For the text-containing cell, return its midpoint in [X, Y] coordinate format. 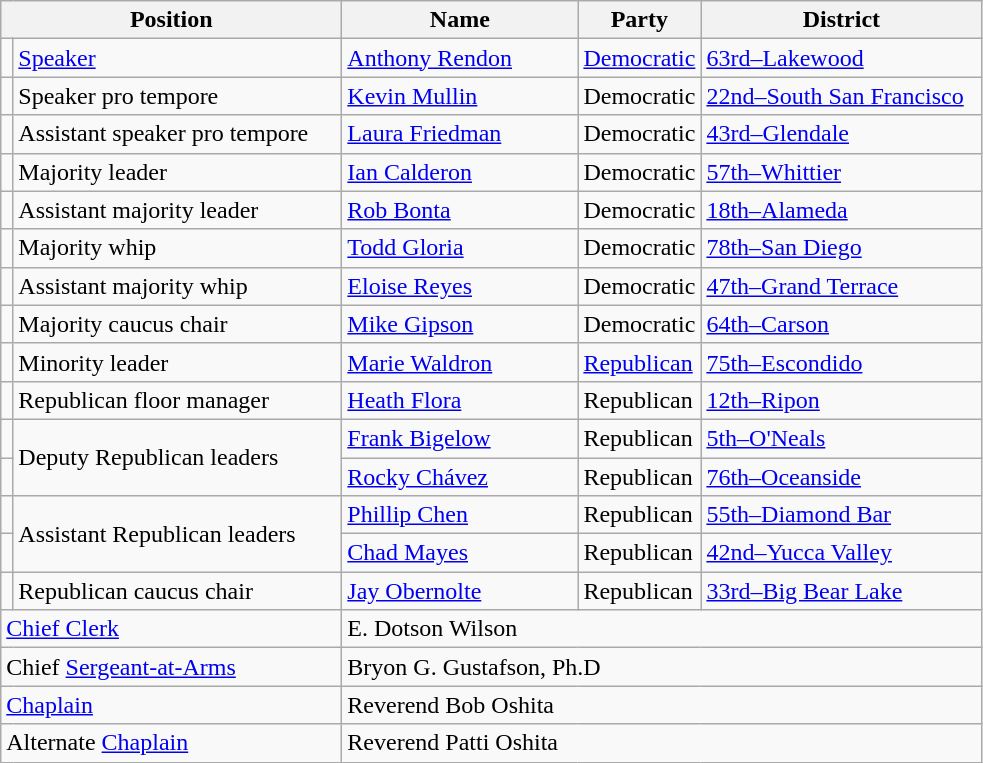
Chad Mayes [460, 553]
Chief Clerk [172, 629]
Position [172, 20]
Anthony Rendon [460, 58]
5th–O'Neals [842, 438]
Frank Bigelow [460, 438]
78th–San Diego [842, 248]
Assistant majority leader [178, 210]
Laura Friedman [460, 134]
22nd–South San Francisco [842, 96]
Minority leader [178, 362]
Assistant Republican leaders [178, 534]
Deputy Republican leaders [178, 457]
E. Dotson Wilson [662, 629]
Rob Bonta [460, 210]
Mike Gipson [460, 324]
43rd–Glendale [842, 134]
Chief Sergeant-at-Arms [172, 667]
Republican floor manager [178, 400]
63rd–Lakewood [842, 58]
Majority whip [178, 248]
42nd–Yucca Valley [842, 553]
76th–Oceanside [842, 477]
Assistant speaker pro tempore [178, 134]
Party [640, 20]
Speaker pro tempore [178, 96]
Chaplain [172, 705]
Reverend Patti Oshita [662, 743]
Bryon G. Gustafson, Ph.D [662, 667]
Phillip Chen [460, 515]
47th–Grand Terrace [842, 286]
Heath Flora [460, 400]
Assistant majority whip [178, 286]
Alternate Chaplain [172, 743]
Majority caucus chair [178, 324]
Reverend Bob Oshita [662, 705]
Rocky Chávez [460, 477]
Eloise Reyes [460, 286]
Republican caucus chair [178, 591]
57th–Whittier [842, 172]
55th–Diamond Bar [842, 515]
18th–Alameda [842, 210]
75th–Escondido [842, 362]
33rd–Big Bear Lake [842, 591]
64th–Carson [842, 324]
Jay Obernolte [460, 591]
Todd Gloria [460, 248]
District [842, 20]
Name [460, 20]
12th–Ripon [842, 400]
Marie Waldron [460, 362]
Speaker [178, 58]
Majority leader [178, 172]
Ian Calderon [460, 172]
Kevin Mullin [460, 96]
